From the cell containing the given text, extract its center point as [x, y] coordinate. 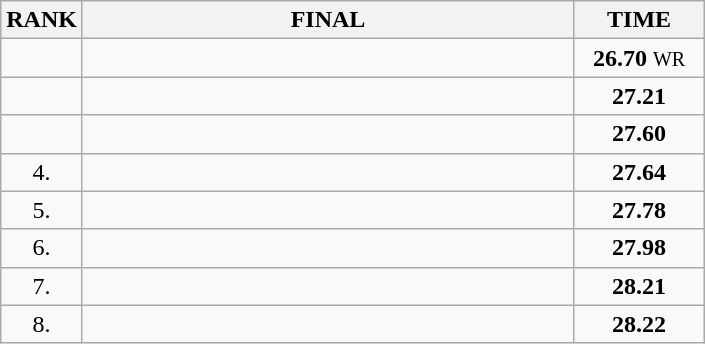
28.22 [640, 324]
7. [42, 286]
FINAL [328, 20]
TIME [640, 20]
4. [42, 172]
28.21 [640, 286]
27.98 [640, 248]
27.78 [640, 210]
RANK [42, 20]
26.70 WR [640, 58]
27.64 [640, 172]
27.60 [640, 134]
27.21 [640, 96]
5. [42, 210]
8. [42, 324]
6. [42, 248]
